Determine the (X, Y) coordinate at the center of the cell enclosing the given text.  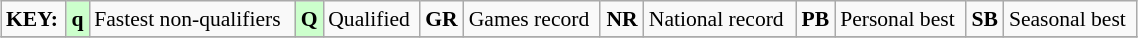
q (78, 19)
Fastest non-qualifiers (192, 19)
Q (309, 19)
Qualified (371, 19)
PB (816, 19)
Games record (532, 19)
Personal best (900, 19)
National record (720, 19)
GR (442, 19)
Seasonal best (1070, 19)
NR (622, 19)
KEY: (34, 19)
SB (985, 19)
